Provide the (X, Y) coordinate of the cell's center where the given text is located.  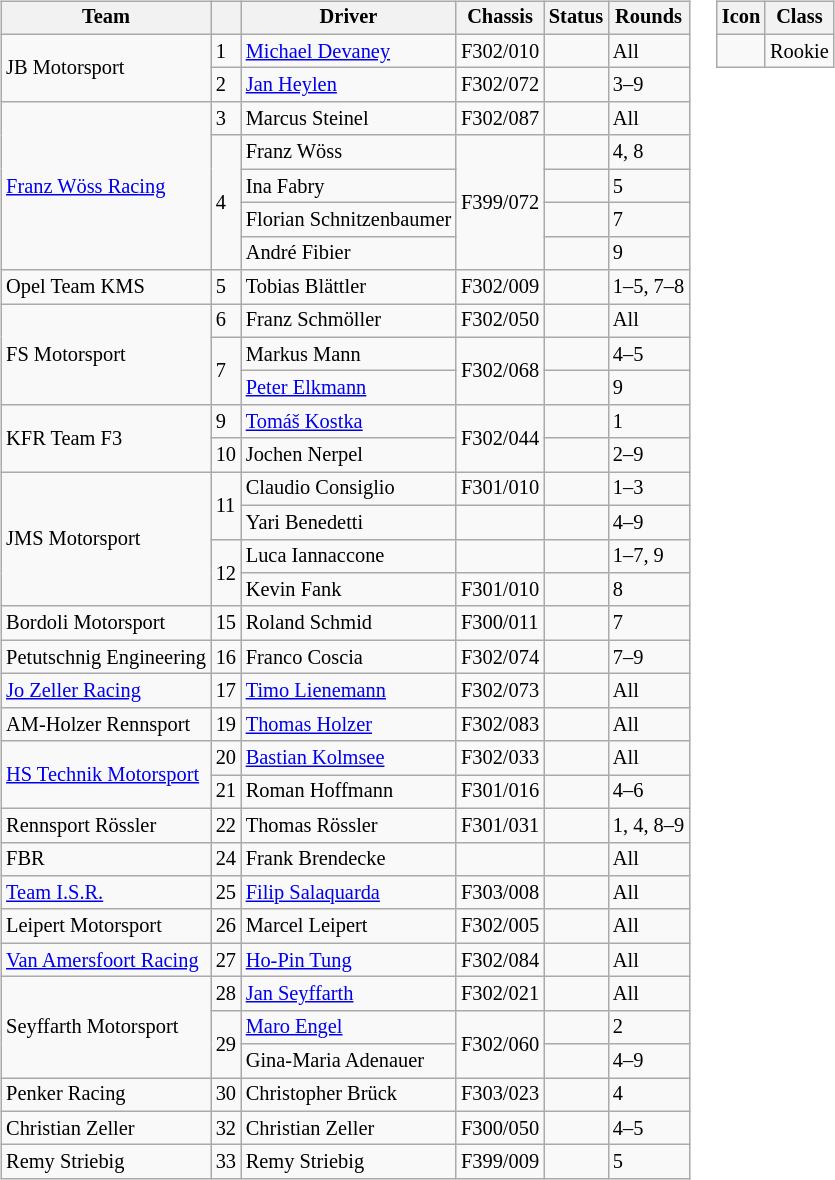
Marcel Leipert (348, 926)
Jochen Nerpel (348, 455)
Team I.S.R. (106, 893)
Peter Elkmann (348, 388)
F300/011 (500, 623)
JB Motorsport (106, 68)
8 (648, 590)
F302/021 (500, 994)
Van Amersfoort Racing (106, 960)
Penker Racing (106, 1095)
F302/072 (500, 85)
33 (226, 1162)
F302/010 (500, 51)
Frank Brendecke (348, 859)
Rounds (648, 18)
HS Technik Motorsport (106, 774)
Florian Schnitzenbaumer (348, 220)
Tomáš Kostka (348, 422)
10 (226, 455)
Bordoli Motorsport (106, 623)
32 (226, 1128)
28 (226, 994)
Team (106, 18)
2–9 (648, 455)
24 (226, 859)
F302/033 (500, 758)
JMS Motorsport (106, 540)
Tobias Blättler (348, 287)
F302/050 (500, 321)
6 (226, 321)
Ina Fabry (348, 186)
11 (226, 506)
4–6 (648, 792)
F302/009 (500, 287)
Michael Devaney (348, 51)
F302/087 (500, 119)
3–9 (648, 85)
Driver (348, 18)
F302/083 (500, 724)
Jan Heylen (348, 85)
F302/073 (500, 691)
12 (226, 572)
André Fibier (348, 253)
Kevin Fank (348, 590)
Class (800, 18)
Ho-Pin Tung (348, 960)
F301/031 (500, 825)
Claudio Consiglio (348, 489)
Rookie (800, 51)
15 (226, 623)
22 (226, 825)
25 (226, 893)
Icon (741, 18)
F302/044 (500, 438)
F302/074 (500, 657)
3 (226, 119)
Franco Coscia (348, 657)
Roman Hoffmann (348, 792)
Yari Benedetti (348, 522)
27 (226, 960)
26 (226, 926)
AM-Holzer Rennsport (106, 724)
F399/072 (500, 202)
19 (226, 724)
1–3 (648, 489)
1, 4, 8–9 (648, 825)
F303/008 (500, 893)
F399/009 (500, 1162)
Filip Salaquarda (348, 893)
F303/023 (500, 1095)
Rennsport Rössler (106, 825)
F301/016 (500, 792)
1–7, 9 (648, 556)
Christopher Brück (348, 1095)
21 (226, 792)
Bastian Kolmsee (348, 758)
Thomas Rössler (348, 825)
Timo Lienemann (348, 691)
Markus Mann (348, 354)
Status (576, 18)
29 (226, 1044)
F302/060 (500, 1044)
1–5, 7–8 (648, 287)
F302/005 (500, 926)
Opel Team KMS (106, 287)
Gina-Maria Adenauer (348, 1061)
Franz Schmöller (348, 321)
Petutschnig Engineering (106, 657)
F300/050 (500, 1128)
Franz Wöss Racing (106, 186)
Jan Seyffarth (348, 994)
F302/084 (500, 960)
Jo Zeller Racing (106, 691)
FS Motorsport (106, 354)
F302/068 (500, 370)
17 (226, 691)
Maro Engel (348, 1027)
Thomas Holzer (348, 724)
Chassis (500, 18)
30 (226, 1095)
Luca Iannaccone (348, 556)
7–9 (648, 657)
Leipert Motorsport (106, 926)
4, 8 (648, 152)
KFR Team F3 (106, 438)
Roland Schmid (348, 623)
Franz Wöss (348, 152)
Seyffarth Motorsport (106, 1028)
FBR (106, 859)
Marcus Steinel (348, 119)
20 (226, 758)
16 (226, 657)
